Output the [x, y] coordinate of the center of the cell containing the given text.  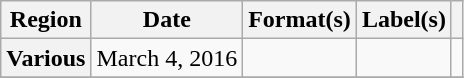
Label(s) [404, 20]
March 4, 2016 [167, 58]
Format(s) [300, 20]
Region [46, 20]
Date [167, 20]
Various [46, 58]
